For the text-containing cell, return its midpoint in (X, Y) coordinate format. 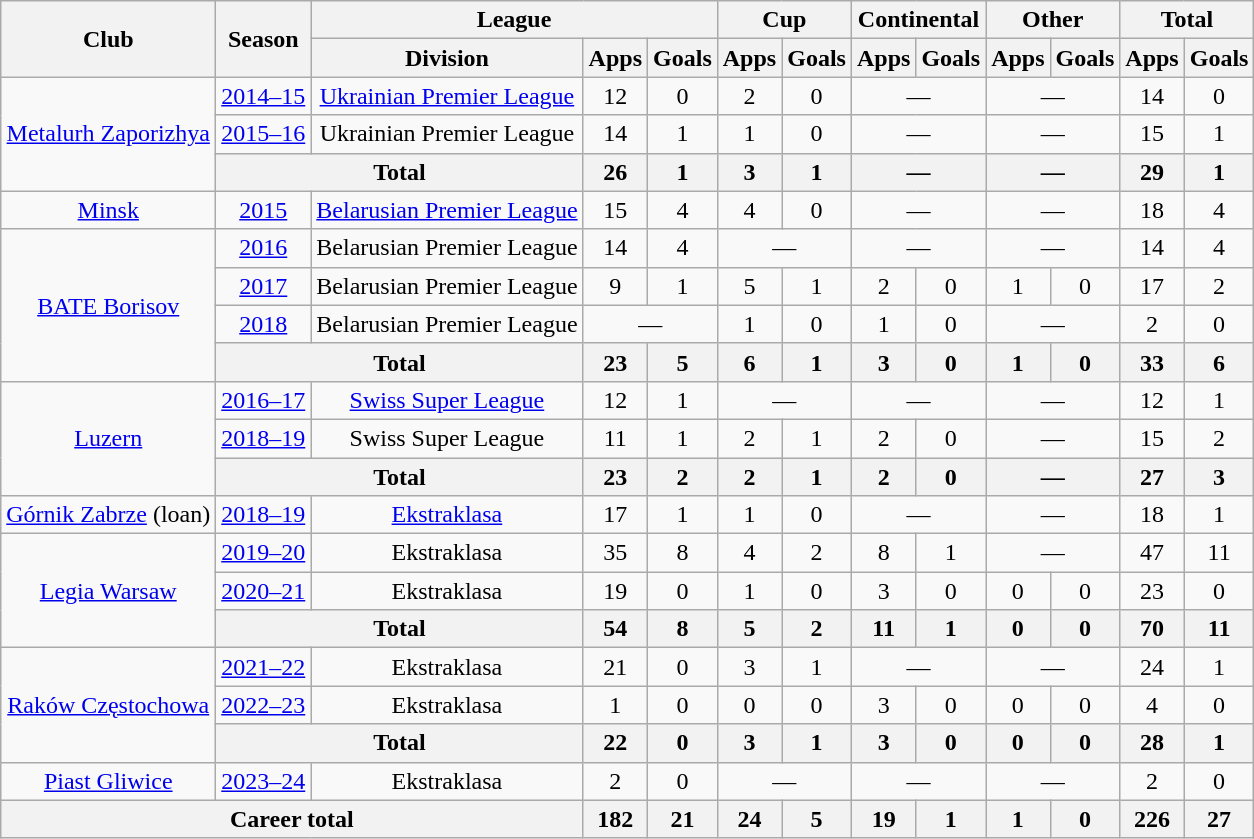
Career total (292, 819)
Minsk (108, 210)
Division (447, 58)
Cup (784, 20)
2014–15 (264, 96)
226 (1152, 819)
22 (615, 743)
47 (1152, 553)
2021–22 (264, 667)
2020–21 (264, 591)
Season (264, 39)
2018 (264, 324)
Piast Gliwice (108, 781)
2015–16 (264, 134)
2022–23 (264, 705)
28 (1152, 743)
Metalurh Zaporizhya (108, 134)
33 (1152, 362)
2017 (264, 286)
2023–24 (264, 781)
BATE Borisov (108, 305)
182 (615, 819)
Club (108, 39)
35 (615, 553)
2019–20 (264, 553)
Continental (918, 20)
70 (1152, 629)
Luzern (108, 438)
29 (1152, 172)
League (514, 20)
54 (615, 629)
2016–17 (264, 400)
26 (615, 172)
Other (1053, 20)
2016 (264, 248)
2015 (264, 210)
Górnik Zabrze (loan) (108, 515)
9 (615, 286)
Legia Warsaw (108, 591)
Raków Częstochowa (108, 705)
